Scan for the cell matching the given text and deliver its [X, Y] coordinate at center. 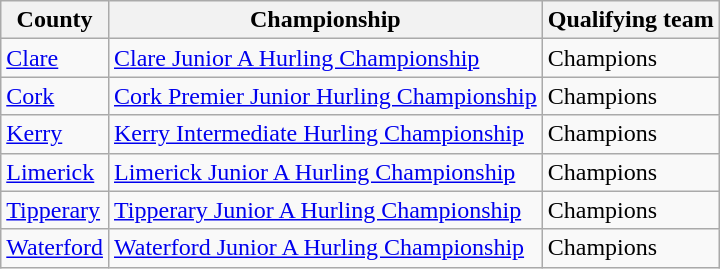
Qualifying team [630, 20]
Cork Premier Junior Hurling Championship [325, 96]
Limerick Junior A Hurling Championship [325, 172]
Cork [55, 96]
County [55, 20]
Clare Junior A Hurling Championship [325, 58]
Kerry [55, 134]
Tipperary Junior A Hurling Championship [325, 210]
Waterford [55, 248]
Waterford Junior A Hurling Championship [325, 248]
Kerry Intermediate Hurling Championship [325, 134]
Clare [55, 58]
Championship [325, 20]
Tipperary [55, 210]
Limerick [55, 172]
